From the cell containing the given text, extract its center point as (x, y) coordinate. 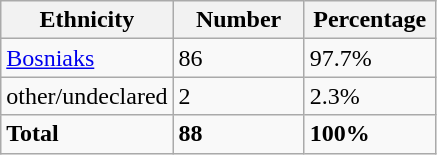
Number (238, 20)
Ethnicity (87, 20)
Percentage (370, 20)
Bosniaks (87, 58)
2 (238, 96)
Total (87, 134)
2.3% (370, 96)
other/undeclared (87, 96)
100% (370, 134)
86 (238, 58)
88 (238, 134)
97.7% (370, 58)
